For the text-containing cell, return its midpoint in [X, Y] coordinate format. 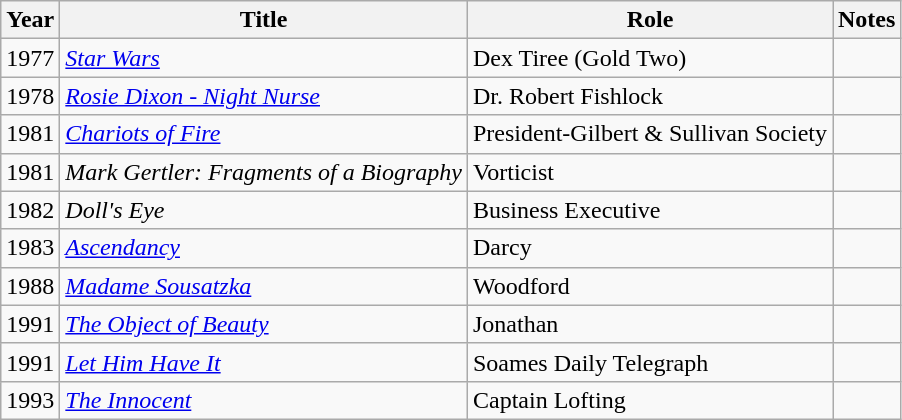
Mark Gertler: Fragments of a Biography [264, 172]
The Innocent [264, 400]
Role [650, 20]
Captain Lofting [650, 400]
President-Gilbert & Sullivan Society [650, 134]
Dex Tiree (Gold Two) [650, 58]
Ascendancy [264, 248]
1993 [30, 400]
Title [264, 20]
Let Him Have It [264, 362]
Year [30, 20]
Soames Daily Telegraph [650, 362]
1988 [30, 286]
Rosie Dixon - Night Nurse [264, 96]
Woodford [650, 286]
1983 [30, 248]
1982 [30, 210]
Star Wars [264, 58]
Madame Sousatzka [264, 286]
Chariots of Fire [264, 134]
Notes [866, 20]
Jonathan [650, 324]
Doll's Eye [264, 210]
1977 [30, 58]
Darcy [650, 248]
1978 [30, 96]
The Object of Beauty [264, 324]
Business Executive [650, 210]
Dr. Robert Fishlock [650, 96]
Vorticist [650, 172]
